Search for the cell housing the specified text and yield its [X, Y] center coordinate. 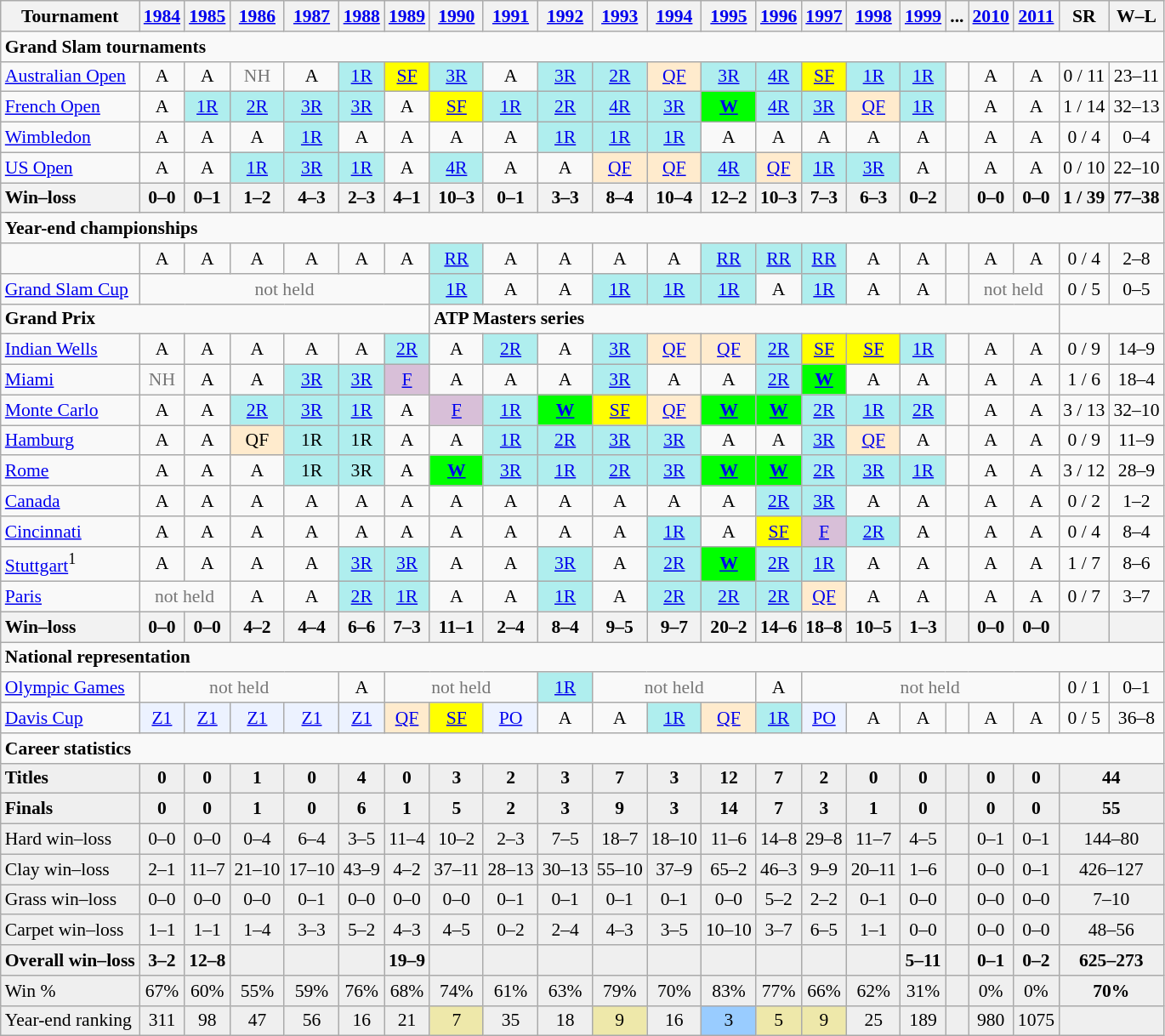
18–4 [1136, 380]
1990 [456, 16]
1992 [565, 16]
32–13 [1136, 107]
Wimbledon [70, 138]
4–4 [311, 627]
311 [162, 1021]
1984 [162, 16]
18–7 [620, 840]
46–3 [779, 869]
9–5 [620, 627]
37–9 [674, 869]
55 [1111, 809]
1075 [1036, 1021]
11–9 [1136, 441]
Grand Slam Cup [70, 289]
Career statistics [582, 749]
36–8 [1136, 718]
3 / 13 [1083, 410]
1999 [923, 16]
20–2 [729, 627]
Rome [70, 471]
2–2 [823, 900]
Paris [70, 597]
1–3 [923, 627]
Grand Slam tournaments [582, 47]
Canada [70, 501]
28–9 [1136, 471]
11–1 [456, 627]
189 [923, 1021]
6 [362, 809]
Win % [70, 991]
47 [257, 1021]
28–13 [510, 869]
35 [510, 1021]
3–2 [162, 960]
14–8 [779, 840]
1 / 14 [1083, 107]
1987 [311, 16]
980 [990, 1021]
Carpet win–loss [70, 931]
1–4 [257, 931]
4–1 [406, 198]
83% [729, 991]
1994 [674, 16]
Olympic Games [70, 688]
32–10 [1136, 410]
0 / 1 [1083, 688]
22–10 [1136, 168]
1996 [779, 16]
144–80 [1111, 840]
14 [729, 809]
43–9 [362, 869]
7–5 [565, 840]
Miami [70, 380]
W–L [1136, 16]
4 [362, 778]
Year-end championships [582, 229]
48–56 [1111, 931]
Clay win–loss [70, 869]
3 / 12 [1083, 471]
77% [779, 991]
1991 [510, 16]
37–11 [456, 869]
Cincinnati [70, 532]
18–8 [823, 627]
Davis Cup [70, 718]
Titles [70, 778]
77–38 [1136, 198]
59% [311, 991]
1995 [729, 16]
0–5 [1136, 289]
63% [565, 991]
SR [1083, 16]
2010 [990, 16]
1993 [620, 16]
Indian Wells [70, 350]
1997 [823, 16]
Overall win–loss [70, 960]
1986 [257, 16]
12–8 [207, 960]
10–5 [874, 627]
17–10 [311, 869]
68% [406, 991]
14–6 [779, 627]
67% [162, 991]
French Open [70, 107]
11–6 [729, 840]
14–9 [1136, 350]
1985 [207, 16]
76% [362, 991]
60% [207, 991]
Tournament [70, 16]
21 [406, 1021]
1989 [406, 16]
61% [510, 991]
10–2 [456, 840]
Hamburg [70, 441]
55–10 [620, 869]
2–1 [162, 869]
US Open [70, 168]
9–7 [674, 627]
0 / 11 [1083, 77]
Grass win–loss [70, 900]
74% [456, 991]
1988 [362, 16]
18–10 [674, 840]
12 [729, 778]
23–11 [1136, 77]
0 / 7 [1083, 597]
62% [874, 991]
... [957, 16]
Monte Carlo [70, 410]
79% [620, 991]
20–11 [874, 869]
8–6 [1136, 563]
Stuttgart1 [70, 563]
98 [207, 1021]
Finals [70, 809]
0 / 10 [1083, 168]
1 / 6 [1083, 380]
12–2 [729, 198]
56 [311, 1021]
1998 [874, 16]
Hard win–loss [70, 840]
5–11 [923, 960]
6–5 [823, 931]
1 / 39 [1083, 198]
30–13 [565, 869]
1 / 7 [1083, 563]
Australian Open [70, 77]
0 / 2 [1083, 501]
625–273 [1111, 960]
2011 [1036, 16]
National representation [582, 657]
29–8 [823, 840]
Year-end ranking [70, 1021]
65–2 [729, 869]
2–8 [1136, 259]
6–4 [311, 840]
18 [565, 1021]
31% [923, 991]
44 [1111, 778]
11–4 [406, 840]
6–6 [362, 627]
7–10 [1111, 900]
9–9 [823, 869]
10–4 [674, 198]
10–10 [729, 931]
1–6 [923, 869]
55% [257, 991]
6–3 [874, 198]
426–127 [1111, 869]
Grand Prix [215, 319]
66% [823, 991]
19–9 [406, 960]
25 [874, 1021]
21–10 [257, 869]
ATP Masters series [744, 319]
